From the cell containing the given text, extract its center point as (X, Y) coordinate. 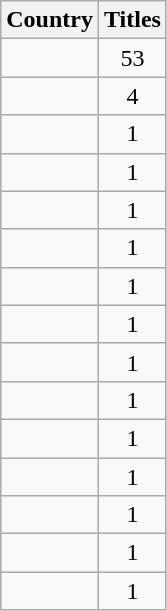
4 (132, 96)
Country (50, 20)
Titles (132, 20)
53 (132, 58)
